Search for the cell housing the specified text and yield its [x, y] center coordinate. 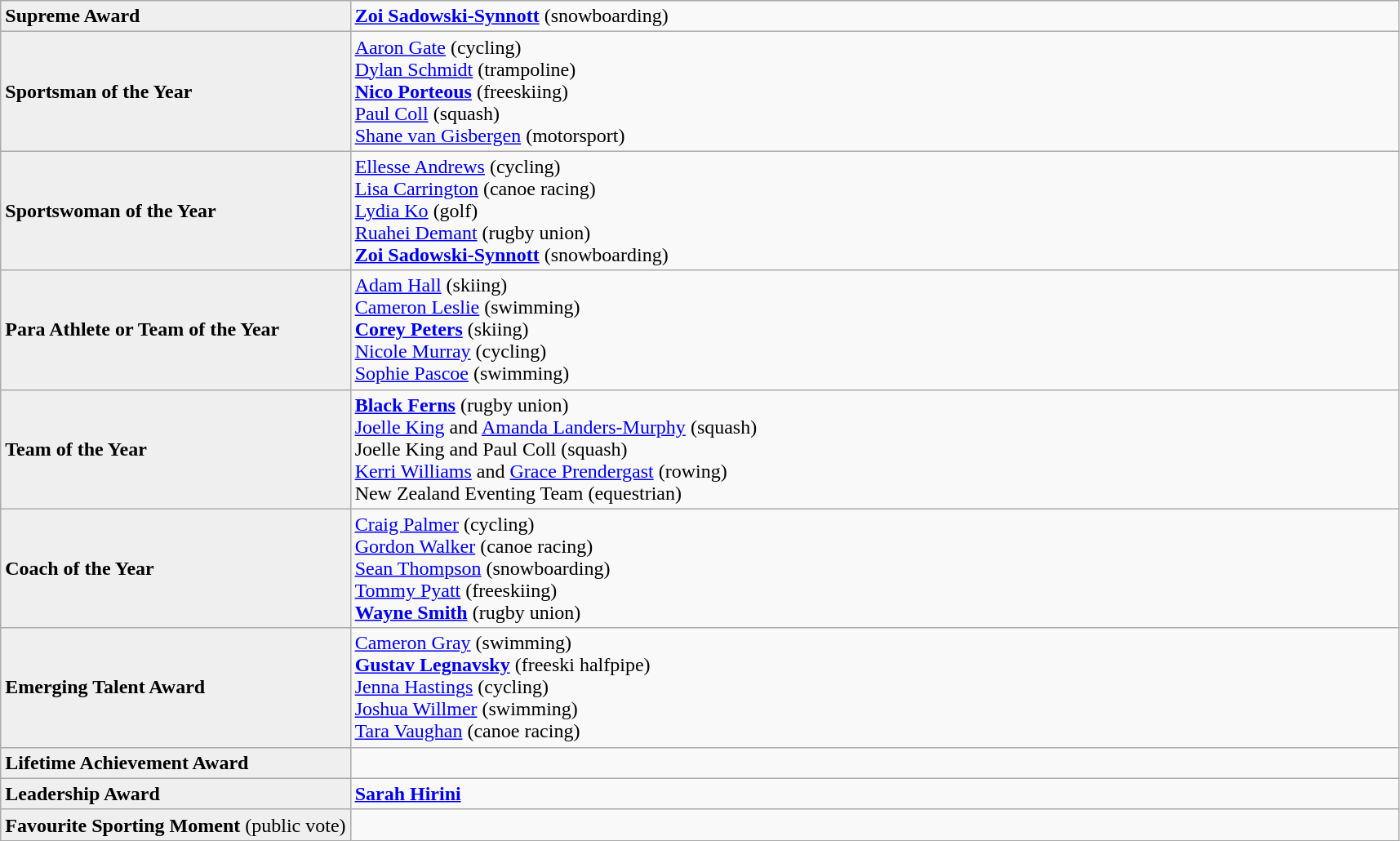
Para Athlete or Team of the Year [176, 330]
Leadership Award [176, 794]
Sportswoman of the Year [176, 211]
Favourite Sporting Moment (public vote) [176, 825]
Ellesse Andrews (cycling)Lisa Carrington (canoe racing)Lydia Ko (golf)Ruahei Demant (rugby union)Zoi Sadowski-Synnott (snowboarding) [875, 211]
Coach of the Year [176, 568]
Aaron Gate (cycling)Dylan Schmidt (trampoline)Nico Porteous (freeskiing)Paul Coll (squash)Shane van Gisbergen (motorsport) [875, 91]
Lifetime Achievement Award [176, 763]
Supreme Award [176, 16]
Cameron Gray (swimming)Gustav Legnavsky (freeski halfpipe)Jenna Hastings (cycling)Joshua Willmer (swimming)Tara Vaughan (canoe racing) [875, 687]
Emerging Talent Award [176, 687]
Craig Palmer (cycling)Gordon Walker (canoe racing)Sean Thompson (snowboarding)Tommy Pyatt (freeskiing)Wayne Smith (rugby union) [875, 568]
Sarah Hirini [875, 794]
Team of the Year [176, 449]
Zoi Sadowski-Synnott (snowboarding) [875, 16]
Sportsman of the Year [176, 91]
Adam Hall (skiing)Cameron Leslie (swimming)Corey Peters (skiing)Nicole Murray (cycling)Sophie Pascoe (swimming) [875, 330]
